Output the (x, y) coordinate of the center of the cell containing the given text.  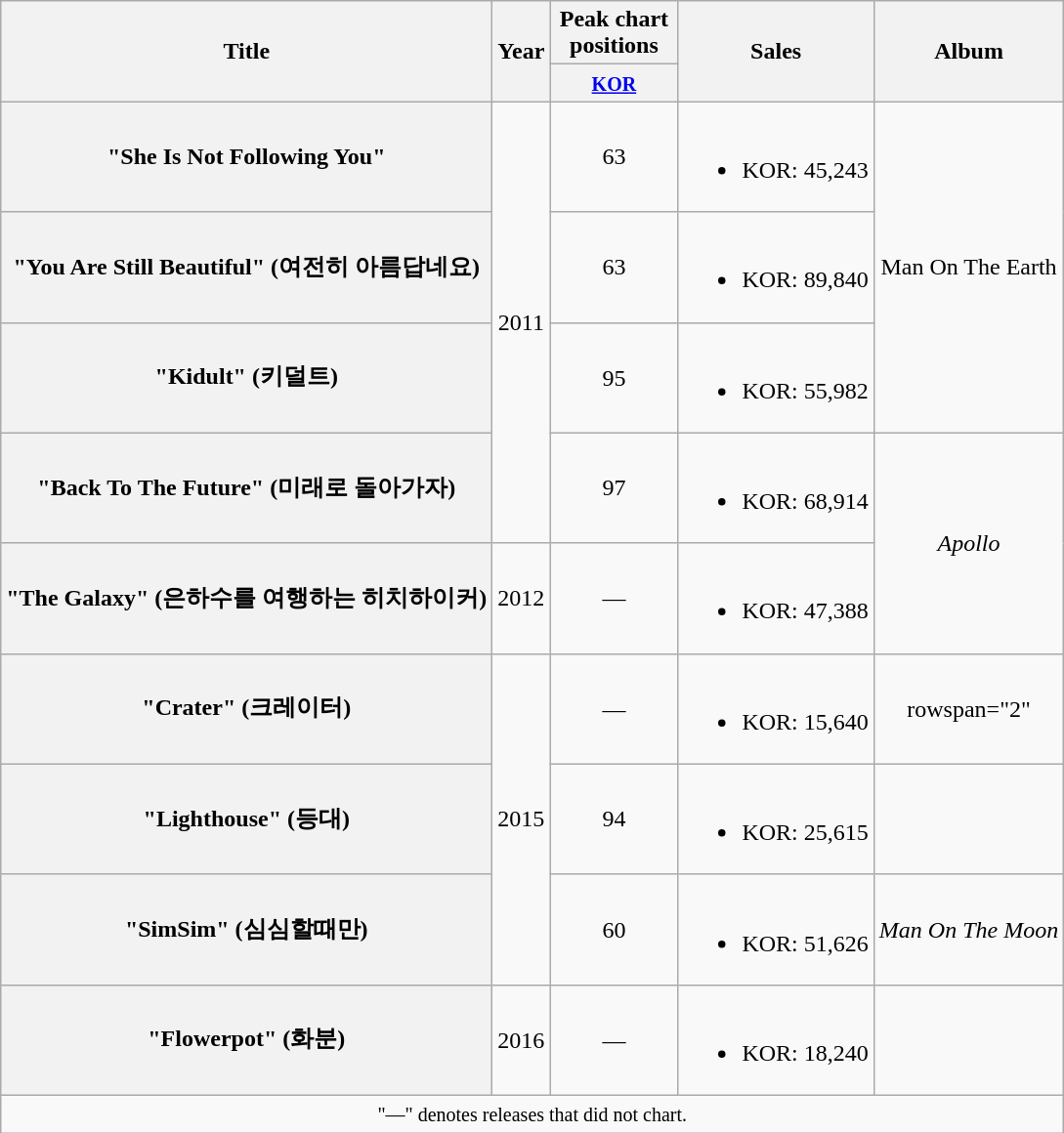
Title (246, 51)
Man On The Earth (968, 268)
Sales (776, 51)
KOR: 45,243 (776, 156)
"You Are Still Beautiful" (여전히 아름답네요) (246, 268)
Year (522, 51)
"Kidult" (키덜트) (246, 377)
Apollo (968, 543)
Man On The Moon (968, 930)
KOR (614, 83)
95 (614, 377)
94 (614, 818)
Album (968, 51)
"She Is Not Following You" (246, 156)
KOR: 47,388 (776, 598)
"Crater" (크레이터) (246, 709)
Peak chart positions (614, 33)
KOR: 55,982 (776, 377)
"Lighthouse" (등대) (246, 818)
60 (614, 930)
2012 (522, 598)
"Flowerpot" (화분) (246, 1039)
KOR: 51,626 (776, 930)
"—" denotes releases that did not chart. (532, 1113)
2016 (522, 1039)
2011 (522, 322)
2015 (522, 818)
KOR: 68,914 (776, 488)
KOR: 15,640 (776, 709)
"Back To The Future" (미래로 돌아가자) (246, 488)
KOR: 25,615 (776, 818)
"The Galaxy" (은하수를 여행하는 히치하이커) (246, 598)
rowspan="2" (968, 709)
KOR: 18,240 (776, 1039)
"SimSim" (심심할때만) (246, 930)
KOR: 89,840 (776, 268)
97 (614, 488)
